From the cell containing the given text, extract its center point as (X, Y) coordinate. 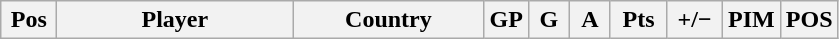
PIM (752, 20)
Pts (638, 20)
Player (175, 20)
Pos (29, 20)
A (590, 20)
POS (809, 20)
G (548, 20)
Country (388, 20)
GP (506, 20)
+/− (695, 20)
